Search for the cell housing the specified text and yield its [x, y] center coordinate. 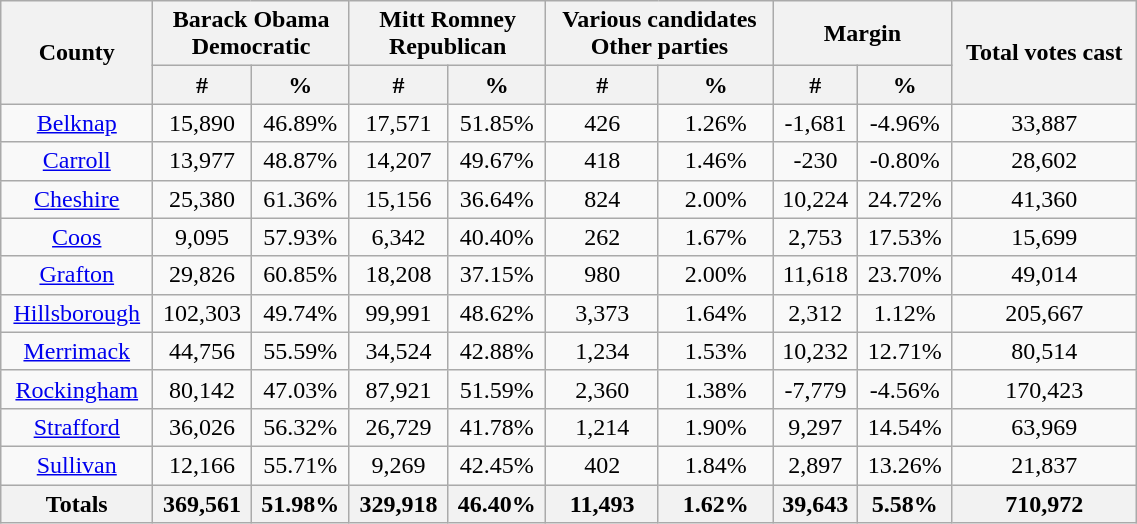
61.36% [300, 199]
46.89% [300, 123]
Belknap [77, 123]
170,423 [1044, 389]
6,342 [398, 237]
824 [602, 199]
205,667 [1044, 313]
1.53% [715, 351]
Various candidatesOther parties [660, 34]
1.46% [715, 161]
56.32% [300, 427]
2,753 [816, 237]
49.67% [497, 161]
-1,681 [816, 123]
Carroll [77, 161]
26,729 [398, 427]
99,991 [398, 313]
48.87% [300, 161]
17,571 [398, 123]
Hillsborough [77, 313]
10,224 [816, 199]
60.85% [300, 275]
1.38% [715, 389]
24.72% [905, 199]
33,887 [1044, 123]
1.62% [715, 503]
14.54% [905, 427]
49.74% [300, 313]
418 [602, 161]
63,969 [1044, 427]
2,312 [816, 313]
47.03% [300, 389]
329,918 [398, 503]
Merrimack [77, 351]
1.12% [905, 313]
102,303 [202, 313]
55.71% [300, 465]
Barack ObamaDemocratic [252, 34]
17.53% [905, 237]
12,166 [202, 465]
44,756 [202, 351]
980 [602, 275]
426 [602, 123]
29,826 [202, 275]
14,207 [398, 161]
10,232 [816, 351]
1.84% [715, 465]
Total votes cast [1044, 52]
34,524 [398, 351]
Rockingham [77, 389]
49,014 [1044, 275]
15,890 [202, 123]
3,373 [602, 313]
9,095 [202, 237]
28,602 [1044, 161]
Coos [77, 237]
13.26% [905, 465]
11,493 [602, 503]
2,360 [602, 389]
11,618 [816, 275]
Margin [862, 34]
57.93% [300, 237]
37.15% [497, 275]
39,643 [816, 503]
262 [602, 237]
1.26% [715, 123]
Strafford [77, 427]
Mitt RomneyRepublican [448, 34]
51.85% [497, 123]
-4.56% [905, 389]
80,514 [1044, 351]
51.59% [497, 389]
Sullivan [77, 465]
15,699 [1044, 237]
9,269 [398, 465]
710,972 [1044, 503]
41,360 [1044, 199]
13,977 [202, 161]
369,561 [202, 503]
Cheshire [77, 199]
-0.80% [905, 161]
9,297 [816, 427]
46.40% [497, 503]
18,208 [398, 275]
402 [602, 465]
51.98% [300, 503]
36.64% [497, 199]
-7,779 [816, 389]
12.71% [905, 351]
1.64% [715, 313]
80,142 [202, 389]
-4.96% [905, 123]
1.90% [715, 427]
42.88% [497, 351]
25,380 [202, 199]
48.62% [497, 313]
2,897 [816, 465]
87,921 [398, 389]
15,156 [398, 199]
21,837 [1044, 465]
41.78% [497, 427]
1.67% [715, 237]
County [77, 52]
5.58% [905, 503]
42.45% [497, 465]
Totals [77, 503]
1,234 [602, 351]
Grafton [77, 275]
36,026 [202, 427]
-230 [816, 161]
23.70% [905, 275]
55.59% [300, 351]
1,214 [602, 427]
40.40% [497, 237]
